Return (X, Y) of the center of cell containing provided text 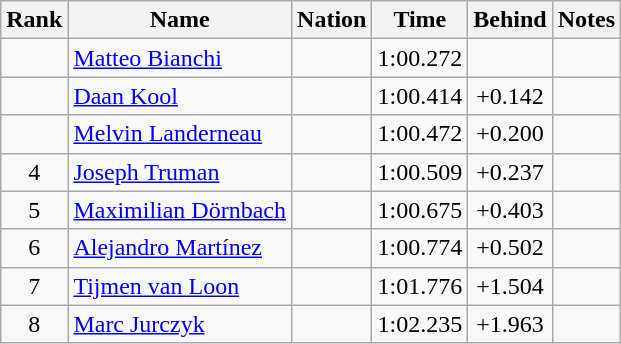
8 (34, 324)
+0.142 (510, 96)
Melvin Landerneau (180, 134)
+0.403 (510, 210)
Matteo Bianchi (180, 58)
Notes (586, 20)
1:01.776 (420, 286)
Daan Kool (180, 96)
1:00.272 (420, 58)
Tijmen van Loon (180, 286)
Name (180, 20)
Nation (332, 20)
+0.237 (510, 172)
1:00.675 (420, 210)
+1.504 (510, 286)
+1.963 (510, 324)
Joseph Truman (180, 172)
Rank (34, 20)
Maximilian Dörnbach (180, 210)
1:00.472 (420, 134)
1:02.235 (420, 324)
1:00.414 (420, 96)
1:00.774 (420, 248)
6 (34, 248)
Behind (510, 20)
4 (34, 172)
+0.200 (510, 134)
1:00.509 (420, 172)
+0.502 (510, 248)
5 (34, 210)
Time (420, 20)
Alejandro Martínez (180, 248)
7 (34, 286)
Marc Jurczyk (180, 324)
